Return the (x, y) coordinate for the center point of the cell that contains the specified text.  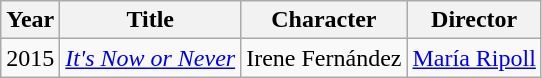
Irene Fernández (324, 58)
Director (474, 20)
María Ripoll (474, 58)
It's Now or Never (150, 58)
Year (30, 20)
Title (150, 20)
2015 (30, 58)
Character (324, 20)
